Capture the cell that displays the provided text and extract its (X, Y) central coordinate. 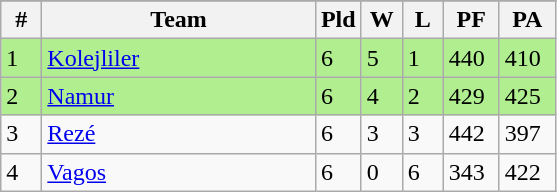
5 (382, 58)
440 (471, 58)
343 (471, 172)
Vagos (179, 172)
L (422, 20)
429 (471, 96)
442 (471, 134)
Team (179, 20)
PF (471, 20)
410 (527, 58)
PA (527, 20)
Pld (338, 20)
Kolejliler (179, 58)
# (22, 20)
Namur (179, 96)
397 (527, 134)
422 (527, 172)
0 (382, 172)
Rezé (179, 134)
W (382, 20)
425 (527, 96)
